Scan for the cell matching the given text and deliver its (X, Y) coordinate at center. 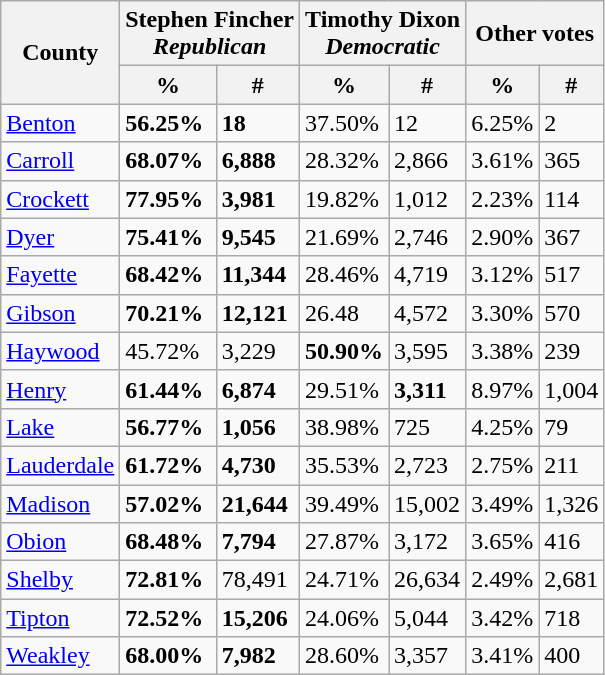
2.49% (502, 580)
Haywood (60, 351)
4.25% (502, 427)
21,644 (258, 503)
24.06% (344, 618)
77.95% (168, 199)
9,545 (258, 237)
61.44% (168, 389)
416 (572, 542)
38.98% (344, 427)
1,012 (428, 199)
5,044 (428, 618)
50.90% (344, 351)
79 (572, 427)
3,172 (428, 542)
18 (258, 123)
1,326 (572, 503)
39.49% (344, 503)
4,730 (258, 465)
45.72% (168, 351)
2.75% (502, 465)
28.60% (344, 656)
367 (572, 237)
61.72% (168, 465)
725 (428, 427)
3,311 (428, 389)
Carroll (60, 161)
2.23% (502, 199)
1,004 (572, 389)
365 (572, 161)
4,719 (428, 275)
6,874 (258, 389)
6.25% (502, 123)
11,344 (258, 275)
6,888 (258, 161)
68.48% (168, 542)
Timothy DixonDemocratic (382, 34)
Stephen FincherRepublican (210, 34)
211 (572, 465)
517 (572, 275)
7,982 (258, 656)
57.02% (168, 503)
68.07% (168, 161)
27.87% (344, 542)
7,794 (258, 542)
Shelby (60, 580)
24.71% (344, 580)
75.41% (168, 237)
400 (572, 656)
718 (572, 618)
Lauderdale (60, 465)
1,056 (258, 427)
Weakley (60, 656)
28.32% (344, 161)
Madison (60, 503)
2,723 (428, 465)
Gibson (60, 313)
3.65% (502, 542)
15,002 (428, 503)
26,634 (428, 580)
4,572 (428, 313)
68.00% (168, 656)
570 (572, 313)
3.41% (502, 656)
29.51% (344, 389)
2,681 (572, 580)
3.12% (502, 275)
35.53% (344, 465)
Benton (60, 123)
Other votes (535, 34)
3,357 (428, 656)
12 (428, 123)
15,206 (258, 618)
3.38% (502, 351)
2,866 (428, 161)
72.81% (168, 580)
8.97% (502, 389)
239 (572, 351)
68.42% (168, 275)
Henry (60, 389)
3.30% (502, 313)
2 (572, 123)
72.52% (168, 618)
3.42% (502, 618)
3,981 (258, 199)
26.48 (344, 313)
70.21% (168, 313)
114 (572, 199)
Crockett (60, 199)
21.69% (344, 237)
Obion (60, 542)
County (60, 52)
Lake (60, 427)
3.61% (502, 161)
56.77% (168, 427)
2,746 (428, 237)
28.46% (344, 275)
12,121 (258, 313)
3.49% (502, 503)
3,229 (258, 351)
19.82% (344, 199)
Fayette (60, 275)
2.90% (502, 237)
56.25% (168, 123)
37.50% (344, 123)
78,491 (258, 580)
Dyer (60, 237)
3,595 (428, 351)
Tipton (60, 618)
